Pinpoint the cell where the given text exists, returning its (X, Y) midpoint coordinate. 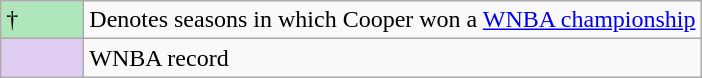
WNBA record (392, 58)
† (42, 20)
Denotes seasons in which Cooper won a WNBA championship (392, 20)
